Pinpoint the cell where the given text exists, returning its (x, y) midpoint coordinate. 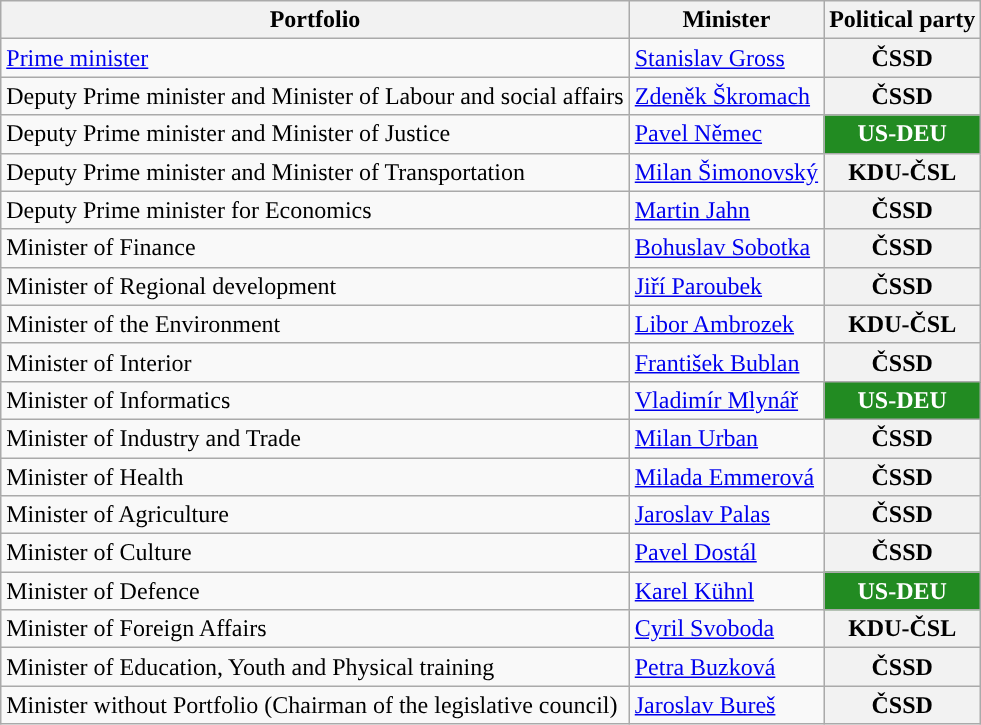
Vladimír Mlynář (726, 400)
Cyril Svoboda (726, 629)
Minister of Agriculture (315, 515)
Libor Ambrozek (726, 324)
Pavel Němec (726, 134)
Jiří Paroubek (726, 286)
Minister of Informatics (315, 400)
Bohuslav Sobotka (726, 248)
Deputy Prime minister and Minister of Labour and social affairs (315, 96)
Milan Urban (726, 438)
Minister of Foreign Affairs (315, 629)
Minister of the Environment (315, 324)
Minister of Health (315, 477)
Minister of Interior (315, 362)
Karel Kühnl (726, 591)
Minister of Culture (315, 553)
Minister without Portfolio (Chairman of the legislative council) (315, 705)
Petra Buzková (726, 667)
Zdeněk Škromach (726, 96)
Portfolio (315, 20)
Minister of Finance (315, 248)
Minister of Education, Youth and Physical training (315, 667)
Jaroslav Palas (726, 515)
Milada Emmerová (726, 477)
Minister of Industry and Trade (315, 438)
Deputy Prime minister and Minister of Justice (315, 134)
Stanislav Gross (726, 58)
Pavel Dostál (726, 553)
Jaroslav Bureš (726, 705)
Milan Šimonovský (726, 172)
Prime minister (315, 58)
František Bublan (726, 362)
Minister of Defence (315, 591)
Minister of Regional development (315, 286)
Political party (902, 20)
Deputy Prime minister and Minister of Transportation (315, 172)
Deputy Prime minister for Economics (315, 210)
Minister (726, 20)
Martin Jahn (726, 210)
